Capture the cell that displays the provided text and extract its [x, y] central coordinate. 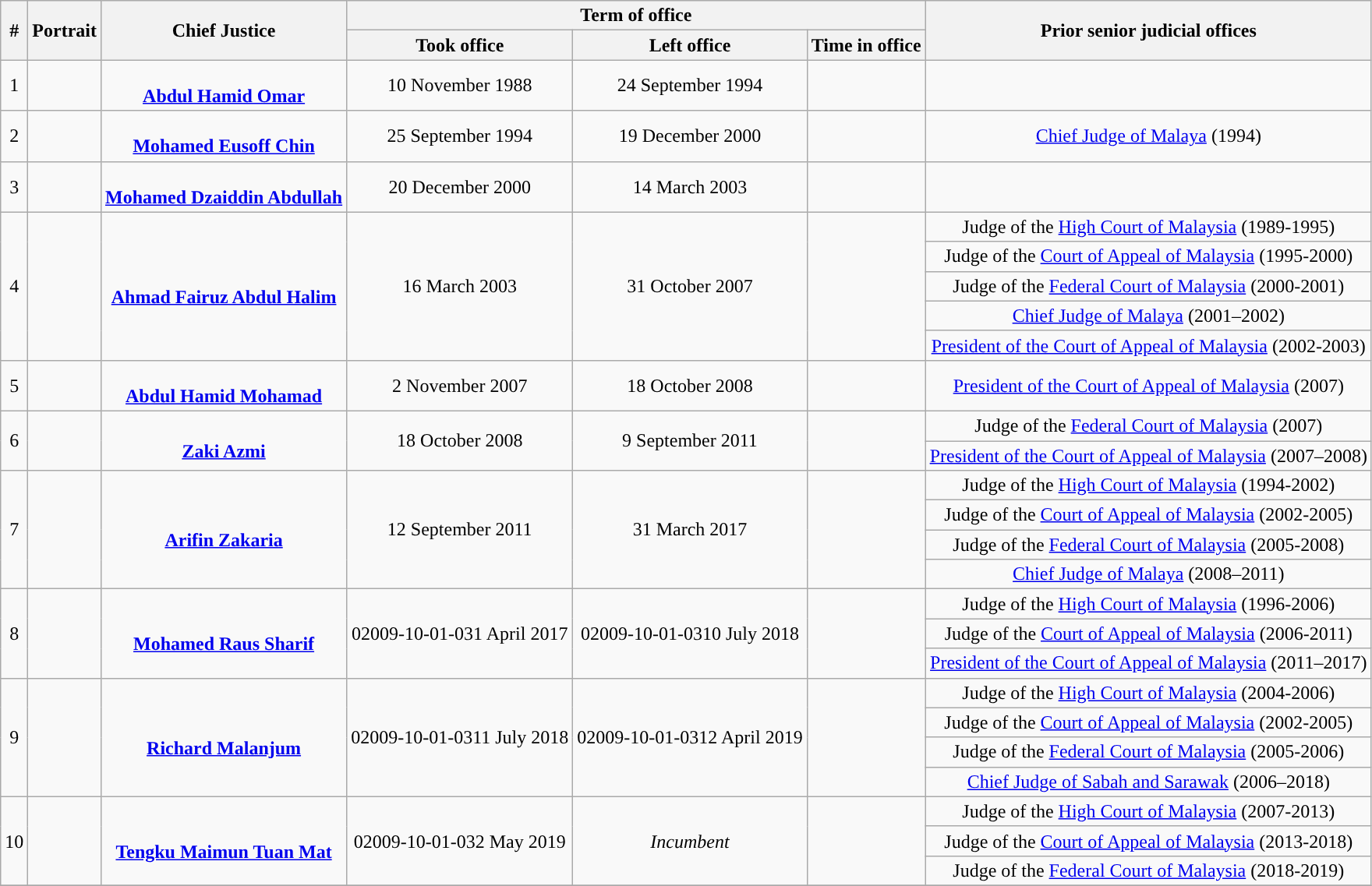
# [14, 30]
02009-10-01-032 May 2019 [460, 841]
Ahmad Fairuz Abdul Halim [223, 286]
3 [14, 187]
02009-10-01-0311 July 2018 [460, 737]
Judge of the Court of Appeal of Malaysia (1995-2000) [1148, 256]
Judge of the Federal Court of Malaysia (2007) [1148, 425]
Chief Judge of Malaya (2001–2002) [1148, 316]
02009-10-01-0312 April 2019 [690, 737]
Left office [690, 45]
31 March 2017 [690, 530]
Incumbent [690, 841]
02009-10-01-031 April 2017 [460, 634]
7 [14, 530]
9 [14, 737]
2 November 2007 [460, 385]
Judge of the Federal Court of Malaysia (2005-2006) [1148, 752]
16 March 2003 [460, 286]
Chief Judge of Malaya (2008–2011) [1148, 574]
8 [14, 634]
9 September 2011 [690, 440]
Chief Judge of Sabah and Sarawak (2006–2018) [1148, 782]
President of the Court of Appeal of Malaysia (2007) [1148, 385]
Prior senior judicial offices [1148, 30]
10 [14, 841]
31 October 2007 [690, 286]
Zaki Azmi [223, 440]
Richard Malanjum [223, 737]
Arifin Zakaria [223, 530]
President of the Court of Appeal of Malaysia (2011–2017) [1148, 663]
Abdul Hamid Omar [223, 86]
6 [14, 440]
20 December 2000 [460, 187]
Abdul Hamid Mohamad [223, 385]
Mohamed Raus Sharif [223, 634]
Term of office [636, 16]
Took office [460, 45]
Mohamed Eusoff Chin [223, 136]
1 [14, 86]
Mohamed Dzaiddin Abdullah [223, 187]
Portrait [65, 30]
5 [14, 385]
10 November 1988 [460, 86]
Judge of the Court of Appeal of Malaysia (2006-2011) [1148, 634]
Judge of the Court of Appeal of Malaysia (2013-2018) [1148, 841]
14 March 2003 [690, 187]
19 December 2000 [690, 136]
Judge of the High Court of Malaysia (2004-2006) [1148, 693]
Judge of the Federal Court of Malaysia (2005-2008) [1148, 545]
Judge of the High Court of Malaysia (1996-2006) [1148, 604]
Chief Justice [223, 30]
Judge of the High Court of Malaysia (1994-2002) [1148, 485]
2 [14, 136]
Chief Judge of Malaya (1994) [1148, 136]
24 September 1994 [690, 86]
Judge of the High Court of Malaysia (2007-2013) [1148, 811]
Judge of the High Court of Malaysia (1989-1995) [1148, 227]
Tengku Maimun Tuan Mat [223, 841]
12 September 2011 [460, 530]
Judge of the Federal Court of Malaysia (2000-2001) [1148, 286]
President of the Court of Appeal of Malaysia (2002-2003) [1148, 345]
4 [14, 286]
25 September 1994 [460, 136]
Judge of the Federal Court of Malaysia (2018-2019) [1148, 870]
02009-10-01-0310 July 2018 [690, 634]
President of the Court of Appeal of Malaysia (2007–2008) [1148, 456]
Time in office [866, 45]
